Pinpoint the cell where the given text exists, returning its [X, Y] midpoint coordinate. 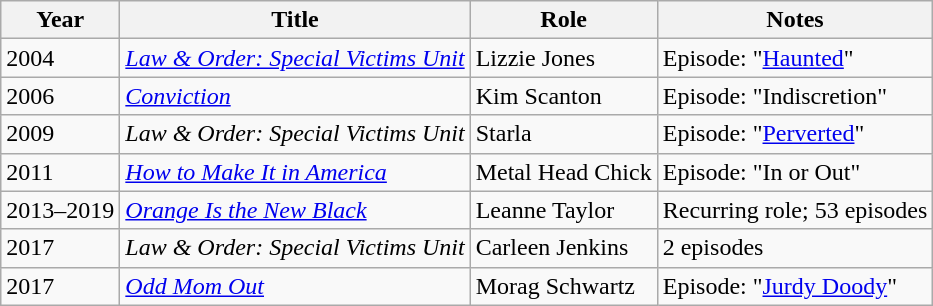
Metal Head Chick [564, 172]
How to Make It in America [295, 172]
2 episodes [795, 248]
Lizzie Jones [564, 58]
Starla [564, 134]
Role [564, 20]
2009 [60, 134]
Episode: "Perverted" [795, 134]
Notes [795, 20]
Kim Scanton [564, 96]
Odd Mom Out [295, 286]
2013–2019 [60, 210]
Leanne Taylor [564, 210]
Episode: "Jurdy Doody" [795, 286]
Episode: "Indiscretion" [795, 96]
2011 [60, 172]
Episode: "In or Out" [795, 172]
Carleen Jenkins [564, 248]
2004 [60, 58]
Episode: "Haunted" [795, 58]
Conviction [295, 96]
Year [60, 20]
Recurring role; 53 episodes [795, 210]
Orange Is the New Black [295, 210]
2006 [60, 96]
Title [295, 20]
Morag Schwartz [564, 286]
